Detect which cell encompasses the target text, then output its [X, Y] center coordinate. 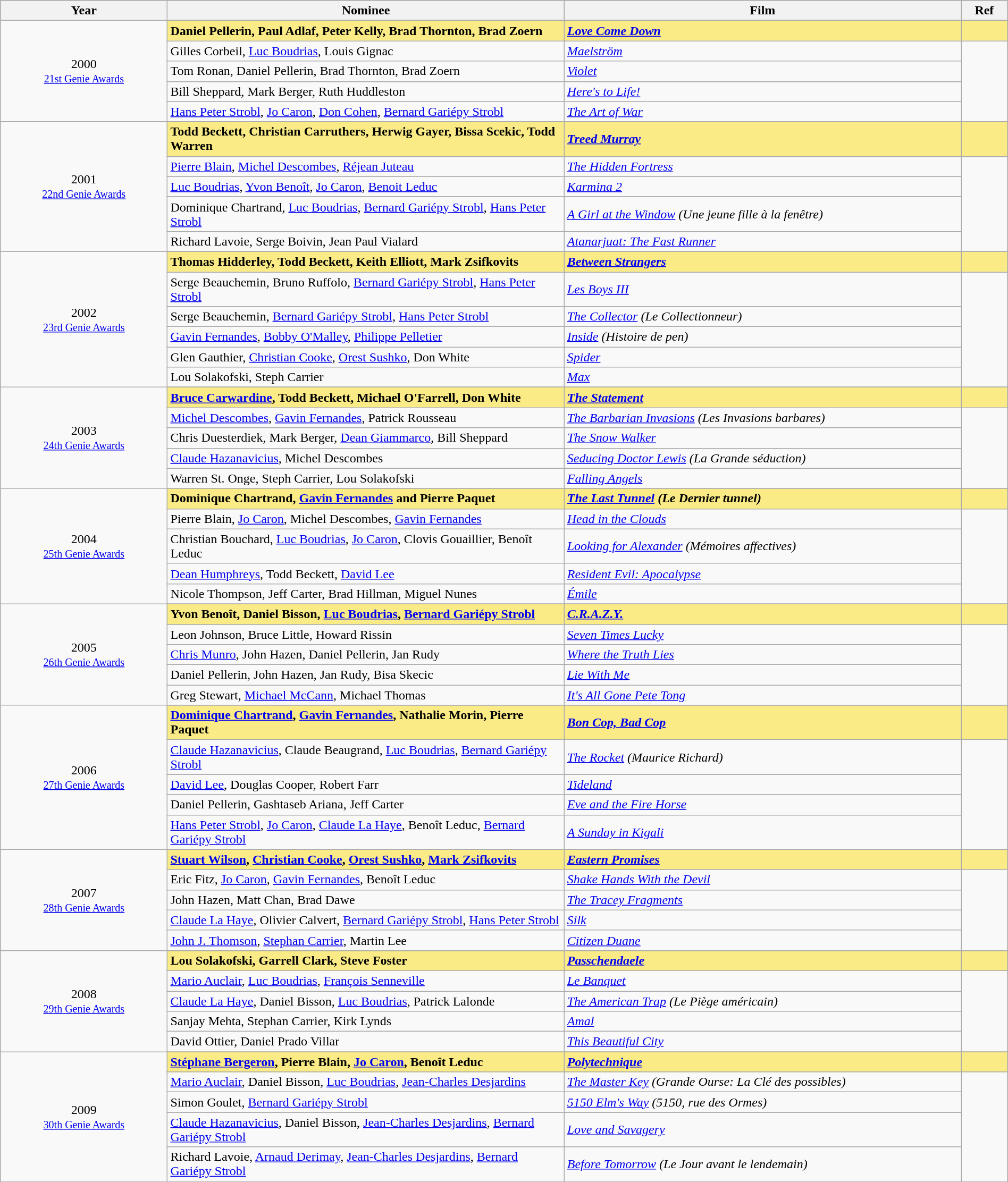
Serge Beauchemin, Bruno Ruffolo, Bernard Gariépy Strobl, Hans Peter Strobl [366, 289]
2001 22nd Genie Awards [84, 187]
Chris Munro, John Hazen, Daniel Pellerin, Jan Rudy [366, 655]
Max [762, 377]
2002 23rd Genie Awards [84, 319]
Les Boys III [762, 289]
Nicole Thompson, Jeff Carter, Brad Hillman, Miguel Nunes [366, 594]
Karmina 2 [762, 187]
Passchendaele [762, 960]
Glen Gauthier, Christian Cooke, Orest Sushko, Don White [366, 357]
The Last Tunnel (Le Dernier tunnel) [762, 499]
Michel Descombes, Gavin Fernandes, Patrick Rousseau [366, 418]
Yvon Benoît, Daniel Bisson, Luc Boudrias, Bernard Gariépy Strobl [366, 614]
Lou Solakofski, Garrell Clark, Steve Foster [366, 960]
The Barbarian Invasions (Les Invasions barbares) [762, 418]
Hans Peter Strobl, Jo Caron, Don Cohen, Bernard Gariépy Strobl [366, 112]
Dean Humphreys, Todd Beckett, David Lee [366, 573]
Pierre Blain, Michel Descombes, Réjean Juteau [366, 166]
Eastern Promises [762, 859]
Lie With Me [762, 675]
2005 26th Genie Awards [84, 654]
Seven Times Lucky [762, 634]
Tideland [762, 784]
David Ottier, Daniel Prado Villar [366, 1042]
It's All Gone Pete Tong [762, 695]
Tom Ronan, Daniel Pellerin, Brad Thornton, Brad Zoern [366, 71]
Claude Hazanavicius, Claude Beaugrand, Luc Boudrias, Bernard Gariépy Strobl [366, 757]
Gilles Corbeil, Luc Boudrias, Louis Gignac [366, 51]
Dominique Chartrand, Gavin Fernandes and Pierre Paquet [366, 499]
Leon Johnson, Bruce Little, Howard Rissin [366, 634]
Before Tomorrow (Le Jour avant le lendemain) [762, 1164]
Richard Lavoie, Arnaud Derimay, Jean-Charles Desjardins, Bernard Gariépy Strobl [366, 1164]
5150 Elm's Way (5150, rue des Ormes) [762, 1102]
Lou Solakofski, Steph Carrier [366, 377]
John J. Thomson, Stephan Carrier, Martin Lee [366, 940]
This Beautiful City [762, 1042]
Claude La Haye, Olivier Calvert, Bernard Gariépy Strobl, Hans Peter Strobl [366, 920]
Stuart Wilson, Christian Cooke, Orest Sushko, Mark Zsifkovits [366, 859]
Bill Sheppard, Mark Berger, Ruth Huddleston [366, 91]
Citizen Duane [762, 940]
Dominique Chartrand, Luc Boudrias, Bernard Gariépy Strobl, Hans Peter Strobl [366, 214]
Amal [762, 1021]
Gavin Fernandes, Bobby O'Malley, Philippe Pelletier [366, 337]
Here's to Life! [762, 91]
Mario Auclair, Daniel Bisson, Luc Boudrias, Jean-Charles Desjardins [366, 1082]
John Hazen, Matt Chan, Brad Dawe [366, 900]
Falling Angels [762, 478]
Treed Murray [762, 139]
Eric Fitz, Jo Caron, Gavin Fernandes, Benoît Leduc [366, 880]
A Sunday in Kigali [762, 832]
Inside (Histoire de pen) [762, 337]
Violet [762, 71]
David Lee, Douglas Cooper, Robert Farr [366, 784]
Thomas Hidderley, Todd Beckett, Keith Elliott, Mark Zsifkovits [366, 261]
2003 24th Genie Awards [84, 438]
Todd Beckett, Christian Carruthers, Herwig Gayer, Bissa Scekic, Todd Warren [366, 139]
2008 29th Genie Awards [84, 1001]
Maelström [762, 51]
Love Come Down [762, 31]
Bruce Carwardine, Todd Beckett, Michael O'Farrell, Don White [366, 398]
Claude Hazanavicius, Michel Descombes [366, 458]
Stéphane Bergeron, Pierre Blain, Jo Caron, Benoît Leduc [366, 1062]
Where the Truth Lies [762, 655]
Mario Auclair, Luc Boudrias, François Senneville [366, 981]
2009 30th Genie Awards [84, 1117]
2000 21st Genie Awards [84, 71]
Resident Evil: Apocalypse [762, 573]
Polytechnique [762, 1062]
Luc Boudrias, Yvon Benoît, Jo Caron, Benoit Leduc [366, 187]
2006 27th Genie Awards [84, 777]
Seducing Doctor Lewis (La Grande séduction) [762, 458]
Between Strangers [762, 261]
Claude Hazanavicius, Daniel Bisson, Jean-Charles Desjardins, Bernard Gariépy Strobl [366, 1130]
Daniel Pellerin, John Hazen, Jan Rudy, Bisa Skecic [366, 675]
Daniel Pellerin, Paul Adlaf, Peter Kelly, Brad Thornton, Brad Zoern [366, 31]
The Collector (Le Collectionneur) [762, 317]
The Rocket (Maurice Richard) [762, 757]
Richard Lavoie, Serge Boivin, Jean Paul Vialard [366, 241]
A Girl at the Window (Une jeune fille à la fenêtre) [762, 214]
Bon Cop, Bad Cop [762, 723]
Chris Duesterdiek, Mark Berger, Dean Giammarco, Bill Sheppard [366, 438]
The Hidden Fortress [762, 166]
Émile [762, 594]
The American Trap (Le Piège américain) [762, 1001]
2007 28th Genie Awards [84, 900]
The Art of War [762, 112]
Greg Stewart, Michael McCann, Michael Thomas [366, 695]
Dominique Chartrand, Gavin Fernandes, Nathalie Morin, Pierre Paquet [366, 723]
Daniel Pellerin, Gashtaseb Ariana, Jeff Carter [366, 805]
Spider [762, 357]
C.R.A.Z.Y. [762, 614]
Warren St. Onge, Steph Carrier, Lou Solakofski [366, 478]
Year [84, 11]
Le Banquet [762, 981]
Love and Savagery [762, 1130]
The Statement [762, 398]
Head in the Clouds [762, 519]
The Snow Walker [762, 438]
Sanjay Mehta, Stephan Carrier, Kirk Lynds [366, 1021]
Simon Goulet, Bernard Gariépy Strobl [366, 1102]
Atanarjuat: The Fast Runner [762, 241]
Looking for Alexander (Mémoires affectives) [762, 546]
Shake Hands With the Devil [762, 880]
Eve and the Fire Horse [762, 805]
Claude La Haye, Daniel Bisson, Luc Boudrias, Patrick Lalonde [366, 1001]
Nominee [366, 11]
Silk [762, 920]
Pierre Blain, Jo Caron, Michel Descombes, Gavin Fernandes [366, 519]
Ref [985, 11]
2004 25th Genie Awards [84, 546]
Film [762, 11]
The Tracey Fragments [762, 900]
The Master Key (Grande Ourse: La Clé des possibles) [762, 1082]
Serge Beauchemin, Bernard Gariépy Strobl, Hans Peter Strobl [366, 317]
Christian Bouchard, Luc Boudrias, Jo Caron, Clovis Gouaillier, Benoît Leduc [366, 546]
Hans Peter Strobl, Jo Caron, Claude La Haye, Benoît Leduc, Bernard Gariépy Strobl [366, 832]
